Return [x, y] of the center of cell containing provided text 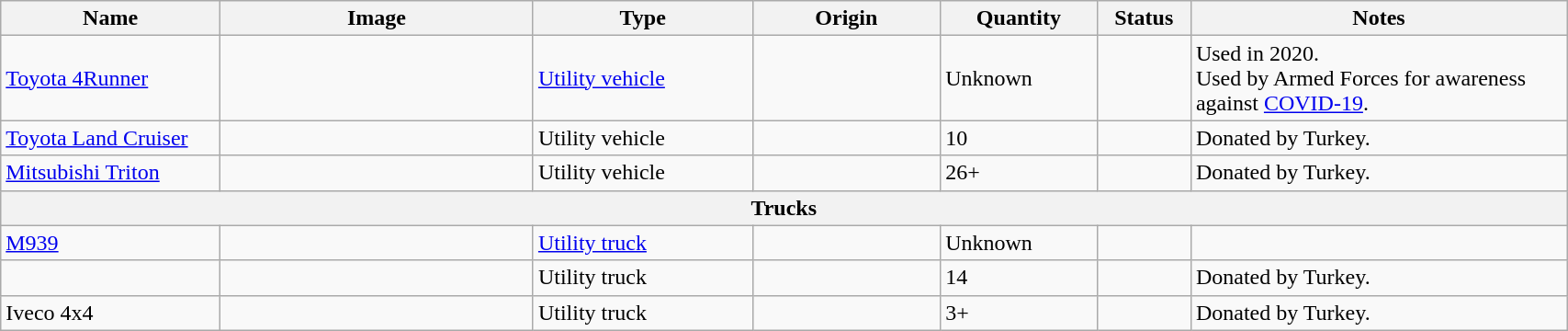
10 [1019, 138]
Mitsubishi Triton [110, 173]
Toyota 4Runner [110, 78]
14 [1019, 278]
3+ [1019, 313]
Used in 2020.Used by Armed Forces for awareness against COVID-19. [1378, 78]
Toyota Land Cruiser [110, 138]
Status [1144, 18]
Name [110, 18]
Notes [1378, 18]
Quantity [1019, 18]
26+ [1019, 173]
Iveco 4x4 [110, 313]
Trucks [784, 208]
M939 [110, 243]
Image [377, 18]
Origin [847, 18]
Type [643, 18]
